Identify which cell holds the provided text, then report its (X, Y) central coordinate. 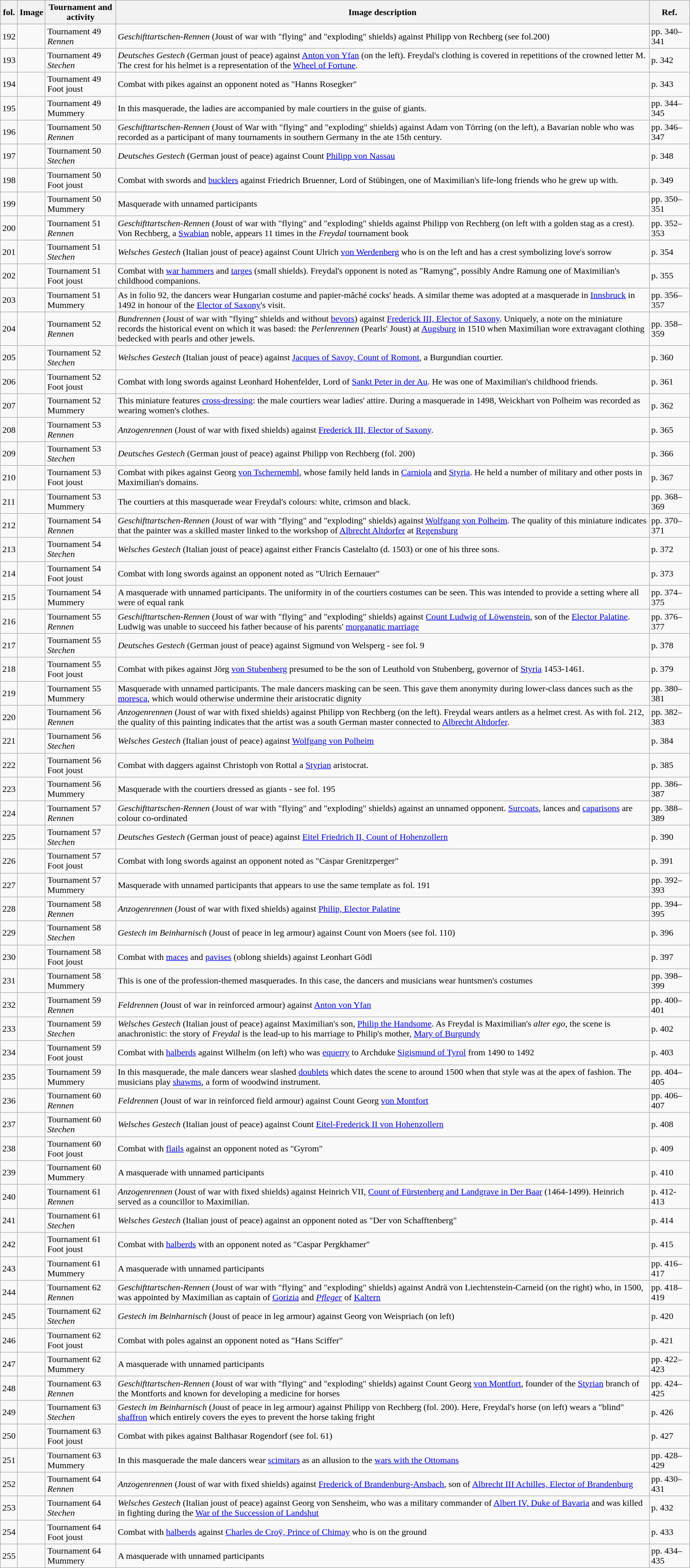
p. 432 (669, 1508)
Tournament 53 Mummery (80, 502)
Tournament 58 Foot joust (80, 957)
Tournament 50 Foot joust (80, 180)
p. 427 (669, 1436)
p. 384 (669, 741)
Deutsches Gestech (German joust of peace) against Sigmund von Welsperg - see fol. 9 (383, 645)
228 (9, 909)
p. 360 (669, 358)
Welsches Gestech (Italian joust of peace) against an opponent noted as "Der von Schafftenberg" (383, 1221)
Anzogenrennen (Joust of war with fixed shields) against Philip, Elector Palatine (383, 909)
Tournament 58 Rennen (80, 909)
p. 433 (669, 1532)
221 (9, 741)
Tournament 63 Foot joust (80, 1436)
pp. 368–369 (669, 502)
197 (9, 156)
Tournament 54 Rennen (80, 525)
229 (9, 933)
210 (9, 477)
pp. 400–401 (669, 1005)
200 (9, 228)
Tournament 56 Rennen (80, 718)
Tournament 52 Mummery (80, 406)
p. 412-413 (669, 1196)
pp. 392–393 (669, 885)
Tournament and activity (80, 13)
Image (32, 13)
Image description (383, 13)
Tournament 55 Stechen (80, 645)
p. 414 (669, 1221)
Combat with swords and bucklers against Friedrich Bruenner, Lord of Stübingen, one of Maximilian's life-long friends who he grew up with. (383, 180)
p. 409 (669, 1148)
Combat with pikes against an opponent noted as "Hanns Rosegker" (383, 84)
225 (9, 837)
Tournament 54 Stechen (80, 550)
224 (9, 813)
Tournament 49 Foot joust (80, 84)
242 (9, 1244)
In this masquerade, the ladies are accompanied by male courtiers in the guise of giants. (383, 108)
Tournament 62 Rennen (80, 1292)
Tournament 51 Foot joust (80, 276)
Tournament 59 Stechen (80, 1028)
Combat with poles against an opponent noted as "Hans Sciffer" (383, 1340)
pp. 416–417 (669, 1269)
pp. 350–351 (669, 204)
Deutsches Gestech (German joust of peace) against Eitel Friedrich II, Count of Hohenzollern (383, 837)
Tournament 52 Foot joust (80, 382)
pp. 380–381 (669, 693)
pp. 346–347 (669, 132)
Tournament 64 Stechen (80, 1508)
pp. 340–341 (669, 36)
pp. 418–419 (669, 1292)
Tournament 49 Mummery (80, 108)
p. 391 (669, 861)
Combat with halberds against Wilhelm (on left) who was equerry to Archduke Sigismund of Tyrol from 1490 to 1492 (383, 1053)
Feldrennen (Joust of war in reinforced armour) against Anton von Yfan (383, 1005)
Tournament 62 Foot joust (80, 1340)
Combat with pikes against Balthasar Rogendorf (see fol. 61) (383, 1436)
pp. 382–383 (669, 718)
241 (9, 1221)
p. 403 (669, 1053)
Geschifttartschen-Rennen (Joust of war with "flying" and "exploding" shields) against Philipp von Rechberg (see fol.200) (383, 36)
216 (9, 621)
253 (9, 1508)
Combat with flails against an opponent noted as "Gyrom" (383, 1148)
Tournament 52 Rennen (80, 329)
Welsches Gestech (Italian joust of peace) against Count Eitel-Frederick II von Hohenzollern (383, 1125)
193 (9, 60)
238 (9, 1148)
Tournament 64 Foot joust (80, 1532)
p. 421 (669, 1340)
Tournament 58 Stechen (80, 933)
p. 410 (669, 1173)
p. 420 (669, 1316)
Combat with halberds with an opponent noted as "Caspar Pergkhamer" (383, 1244)
Tournament 57 Stechen (80, 837)
Tournament 62 Mummery (80, 1364)
205 (9, 358)
240 (9, 1196)
236 (9, 1101)
249 (9, 1412)
239 (9, 1173)
In this masquerade the male dancers wear scimitars as an allusion to the wars with the Ottomans (383, 1460)
pp. 358–359 (669, 329)
Tournament 55 Mummery (80, 693)
p. 415 (669, 1244)
243 (9, 1269)
Combat with long swords against an opponent noted as "Caspar Grenitzperger" (383, 861)
p. 397 (669, 957)
Combat with long swords against Leonhard Hohenfelder, Lord of Sankt Peter in der Au. He was one of Maximilian's childhood friends. (383, 382)
pp. 356–357 (669, 300)
p. 361 (669, 382)
211 (9, 502)
Tournament 50 Rennen (80, 132)
Feldrennen (Joust of war in reinforced field armour) against Count Georg von Montfort (383, 1101)
Tournament 61 Mummery (80, 1269)
Tournament 63 Stechen (80, 1412)
Gestech im Beinharnisch (Joust of peace in leg armour) against Count von Moers (see fol. 110) (383, 933)
Tournament 55 Rennen (80, 621)
233 (9, 1028)
Tournament 60 Mummery (80, 1173)
p. 365 (669, 429)
214 (9, 573)
Tournament 63 Rennen (80, 1388)
Anzogenrennen (Joust of war with fixed shields) against Frederick of Brandenburg-Ansbach, son of Albrecht III Achilles, Elector of Brandenburg (383, 1484)
227 (9, 885)
pp. 424–425 (669, 1388)
pp. 404–405 (669, 1076)
255 (9, 1556)
p. 348 (669, 156)
pp. 352–353 (669, 228)
Gestech im Beinharnisch (Joust of peace in leg armour) against Georg von Weispriach (on left) (383, 1316)
246 (9, 1340)
p. 349 (669, 180)
Welsches Gestech (Italian joust of peace) against Wolfgang von Polheim (383, 741)
Tournament 52 Stechen (80, 358)
217 (9, 645)
Welsches Gestech (Italian joust of peace) against Jacques of Savoy, Count of Romont, a Burgundian courtier. (383, 358)
Combat with halberds against Charles de Croÿ, Prince of Chimay who is on the ground (383, 1532)
Tournament 62 Stechen (80, 1316)
222 (9, 765)
Tournament 56 Foot joust (80, 765)
Tournament 59 Mummery (80, 1076)
234 (9, 1053)
pp. 370–371 (669, 525)
209 (9, 454)
Tournament 53 Foot joust (80, 477)
Combat with daggers against Christoph von Rottal a Styrian aristocrat. (383, 765)
pp. 434–435 (669, 1556)
223 (9, 789)
Masquerade with unnamed participants (383, 204)
p. 396 (669, 933)
The courtiers at this masquerade wear Freydal's colours: white, crimson and black. (383, 502)
Deutsches Gestech (German joust of peace) against Philipp von Rechberg (fol. 200) (383, 454)
p. 402 (669, 1028)
245 (9, 1316)
Tournament 56 Mummery (80, 789)
pp. 394–395 (669, 909)
p. 426 (669, 1412)
Combat with maces and pavises (oblong shields) against Leonhart Gödl (383, 957)
Tournament 61 Foot joust (80, 1244)
Tournament 60 Foot joust (80, 1148)
Welsches Gestech (Italian joust of peace) against either Francis Castelalto (d. 1503) or one of his three sons. (383, 550)
Tournament 53 Rennen (80, 429)
Tournament 49 Rennen (80, 36)
247 (9, 1364)
Tournament 50 Mummery (80, 204)
Combat with pikes against Jörg von Stubenberg presumed to be the son of Leuthold von Stubenberg, governor of Styria 1453-1461. (383, 669)
206 (9, 382)
204 (9, 329)
231 (9, 981)
Tournament 57 Foot joust (80, 861)
Tournament 56 Stechen (80, 741)
Tournament 53 Stechen (80, 454)
195 (9, 108)
p. 354 (669, 252)
208 (9, 429)
248 (9, 1388)
p. 373 (669, 573)
Masquerade with unnamed participants that appears to use the same template as fol. 191 (383, 885)
Tournament 60 Rennen (80, 1101)
Tournament 51 Mummery (80, 300)
Tournament 64 Mummery (80, 1556)
fol. (9, 13)
Tournament 61 Rennen (80, 1196)
pp. 344–345 (669, 108)
p. 366 (669, 454)
Welsches Gestech (Italian joust of peace) against Count Ulrich von Werdenberg who is on the left and has a crest symbolizing love's sorrow (383, 252)
pp. 374–375 (669, 597)
199 (9, 204)
202 (9, 276)
213 (9, 550)
254 (9, 1532)
230 (9, 957)
Masquerade with the courtiers dressed as giants - see fol. 195 (383, 789)
Anzogenrennen (Joust of war with fixed shields) against Frederick III, Elector of Saxony. (383, 429)
244 (9, 1292)
220 (9, 718)
pp. 406–407 (669, 1101)
Tournament 54 Mummery (80, 597)
232 (9, 1005)
196 (9, 132)
Combat with long swords against an opponent noted as "Ulrich Eernauer" (383, 573)
Tournament 55 Foot joust (80, 669)
p. 362 (669, 406)
pp. 398–399 (669, 981)
201 (9, 252)
Tournament 54 Foot joust (80, 573)
252 (9, 1484)
215 (9, 597)
p. 342 (669, 60)
235 (9, 1076)
pp. 422–423 (669, 1364)
pp. 388–389 (669, 813)
Tournament 59 Rennen (80, 1005)
Tournament 59 Foot joust (80, 1053)
226 (9, 861)
Tournament 63 Mummery (80, 1460)
pp. 376–377 (669, 621)
198 (9, 180)
250 (9, 1436)
207 (9, 406)
218 (9, 669)
Tournament 57 Mummery (80, 885)
192 (9, 36)
p. 367 (669, 477)
194 (9, 84)
Deutsches Gestech (German joust of peace) against Count Philipp von Nassau (383, 156)
pp. 386–387 (669, 789)
251 (9, 1460)
p. 385 (669, 765)
Tournament 61 Stechen (80, 1221)
Tournament 49 Stechen (80, 60)
Tournament 64 Rennen (80, 1484)
Tournament 57 Rennen (80, 813)
212 (9, 525)
p. 378 (669, 645)
Tournament 51 Rennen (80, 228)
203 (9, 300)
Tournament 51 Stechen (80, 252)
Tournament 58 Mummery (80, 981)
p. 372 (669, 550)
Tournament 50 Stechen (80, 156)
Ref. (669, 13)
p. 355 (669, 276)
p. 390 (669, 837)
pp. 428–429 (669, 1460)
Tournament 60 Stechen (80, 1125)
This is one of the profession-themed masquerades. In this case, the dancers and musicians wear huntsmen's costumes (383, 981)
p. 343 (669, 84)
pp. 430–431 (669, 1484)
p. 379 (669, 669)
237 (9, 1125)
p. 408 (669, 1125)
219 (9, 693)
